Provide the [x, y] coordinate of the cell's center where the given text is located.  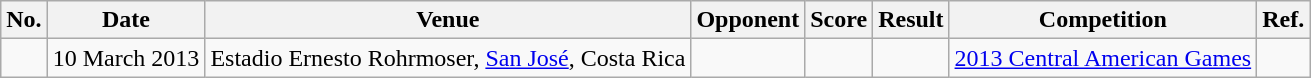
Ref. [1284, 20]
2013 Central American Games [1103, 58]
Date [126, 20]
Competition [1103, 20]
No. [24, 20]
Venue [448, 20]
Estadio Ernesto Rohrmoser, San José, Costa Rica [448, 58]
Opponent [748, 20]
Score [839, 20]
10 March 2013 [126, 58]
Result [911, 20]
